Return the [x, y] coordinate for the center point of the cell that contains the specified text.  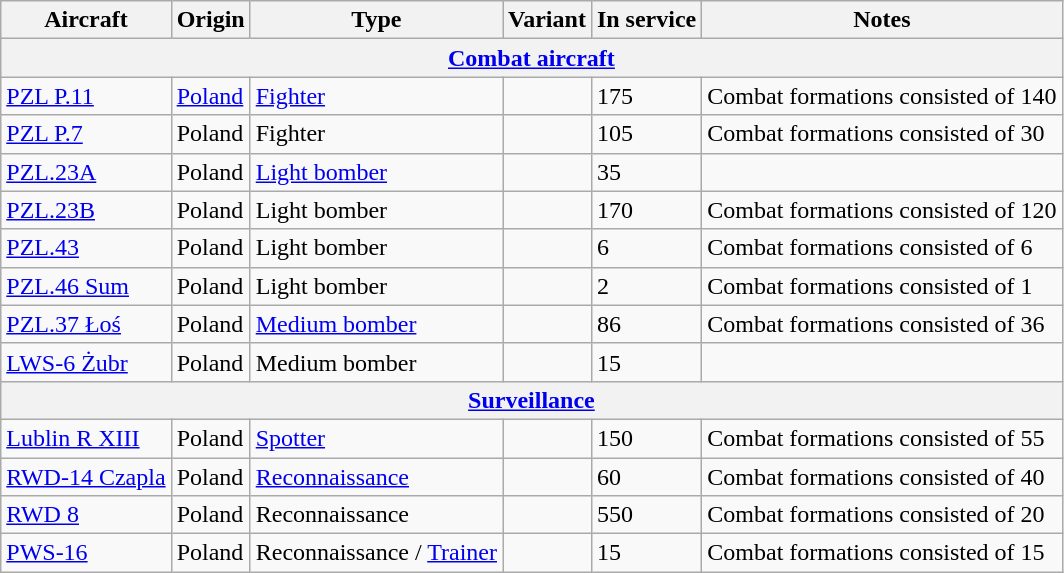
PZL P.11 [86, 96]
Combat formations consisted of 20 [882, 515]
2 [646, 286]
PZL.23A [86, 172]
105 [646, 134]
Origin [210, 20]
Combat aircraft [532, 58]
Combat formations consisted of 140 [882, 96]
PZL.37 Łoś [86, 324]
Notes [882, 20]
PZL.23B [86, 210]
Combat formations consisted of 6 [882, 248]
170 [646, 210]
Combat formations consisted of 1 [882, 286]
35 [646, 172]
PWS-16 [86, 553]
Combat formations consisted of 30 [882, 134]
Surveillance [532, 400]
Combat formations consisted of 15 [882, 553]
LWS-6 Żubr [86, 362]
86 [646, 324]
Reconnaissance / Trainer [376, 553]
550 [646, 515]
In service [646, 20]
RWD 8 [86, 515]
RWD-14 Czapla [86, 477]
Combat formations consisted of 40 [882, 477]
PZL.43 [86, 248]
Combat formations consisted of 36 [882, 324]
Variant [548, 20]
Combat formations consisted of 55 [882, 438]
Spotter [376, 438]
175 [646, 96]
Lublin R XIII [86, 438]
60 [646, 477]
6 [646, 248]
150 [646, 438]
Type [376, 20]
Aircraft [86, 20]
Combat formations consisted of 120 [882, 210]
PZL P.7 [86, 134]
PZL.46 Sum [86, 286]
